Provide the (x, y) coordinate of the cell's center where the given text is located.  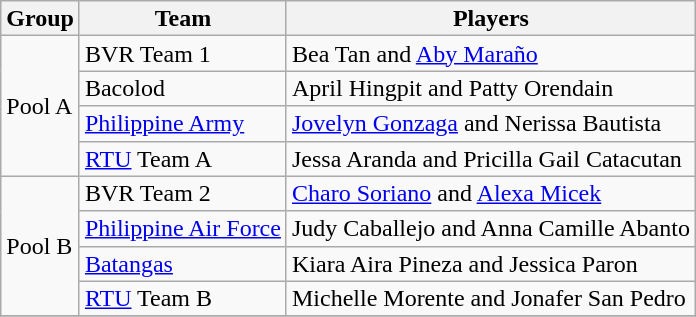
Group (40, 18)
Jessa Aranda and Pricilla Gail Catacutan (490, 158)
Batangas (182, 264)
Team (182, 18)
Bacolod (182, 88)
Jovelyn Gonzaga and Nerissa Bautista (490, 124)
Judy Caballejo and Anna Camille Abanto (490, 228)
BVR Team 2 (182, 194)
Philippine Air Force (182, 228)
RTU Team B (182, 298)
Pool B (40, 246)
BVR Team 1 (182, 54)
April Hingpit and Patty Orendain (490, 88)
Charo Soriano and Alexa Micek (490, 194)
Philippine Army (182, 124)
Michelle Morente and Jonafer San Pedro (490, 298)
Players (490, 18)
RTU Team A (182, 158)
Bea Tan and Aby Maraño (490, 54)
Kiara Aira Pineza and Jessica Paron (490, 264)
Pool A (40, 106)
